Determine the (x, y) coordinate at the center of the cell enclosing the given text.  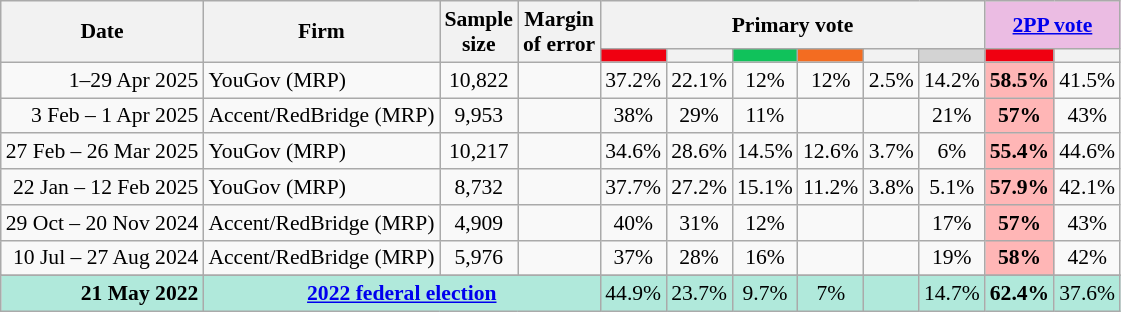
6% (952, 152)
14.2% (952, 80)
7% (831, 294)
12.6% (831, 152)
58.5% (1020, 80)
55.4% (1020, 152)
37.7% (633, 187)
37.6% (1087, 294)
38% (633, 116)
5,976 (479, 258)
40% (633, 223)
5.1% (952, 187)
29% (699, 116)
15.1% (765, 187)
Marginof error (559, 32)
10 Jul – 27 Aug 2024 (102, 258)
8,732 (479, 187)
37% (633, 258)
57.9% (1020, 187)
28% (699, 258)
14.5% (765, 152)
2PP vote (1052, 25)
22.1% (699, 80)
9,953 (479, 116)
21 May 2022 (102, 294)
19% (952, 258)
9.7% (765, 294)
31% (699, 223)
2.5% (892, 80)
Firm (321, 32)
16% (765, 258)
27.2% (699, 187)
44.6% (1087, 152)
11% (765, 116)
21% (952, 116)
62.4% (1020, 294)
58% (1020, 258)
37.2% (633, 80)
41.5% (1087, 80)
17% (952, 223)
11.2% (831, 187)
14.7% (952, 294)
2022 federal election (402, 294)
28.6% (699, 152)
42.1% (1087, 187)
3.7% (892, 152)
3.8% (892, 187)
Samplesize (479, 32)
Primary vote (792, 25)
Date (102, 32)
23.7% (699, 294)
27 Feb – 26 Mar 2025 (102, 152)
4,909 (479, 223)
10,217 (479, 152)
44.9% (633, 294)
42% (1087, 258)
3 Feb – 1 Apr 2025 (102, 116)
29 Oct – 20 Nov 2024 (102, 223)
10,822 (479, 80)
22 Jan – 12 Feb 2025 (102, 187)
34.6% (633, 152)
1–29 Apr 2025 (102, 80)
